Identify which cell holds the provided text, then report its [x, y] central coordinate. 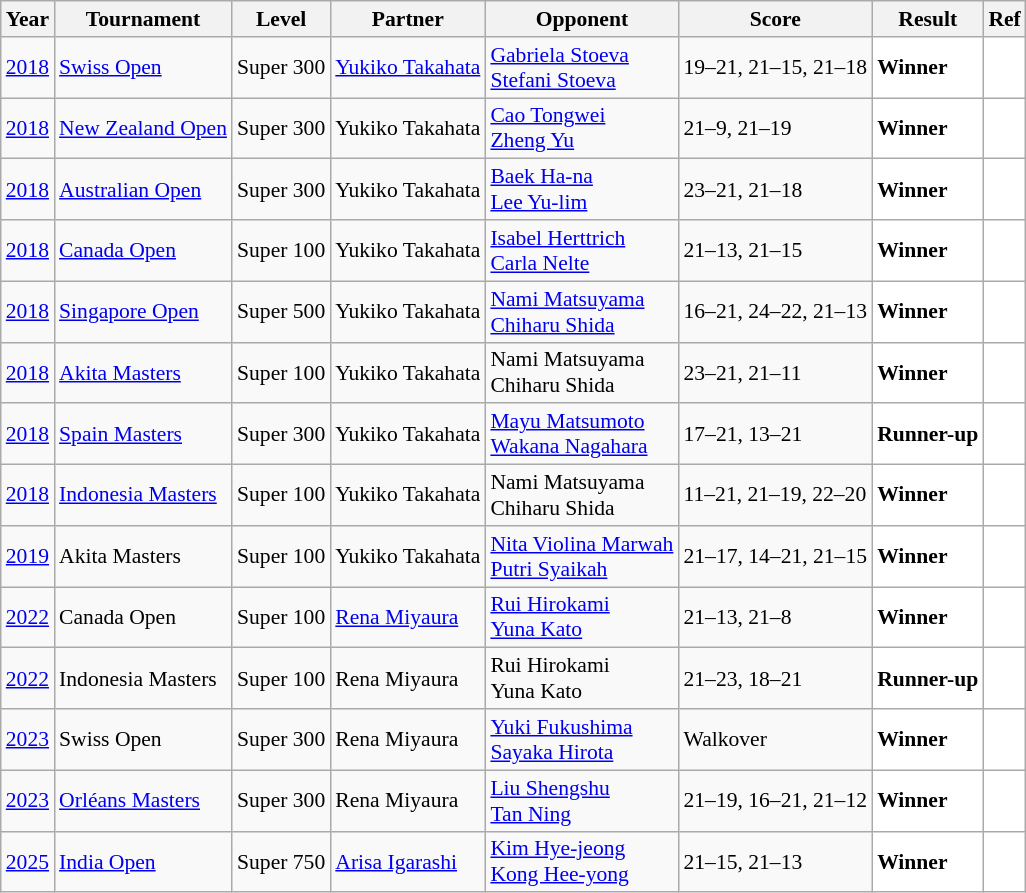
23–21, 21–18 [775, 190]
21–19, 16–21, 21–12 [775, 800]
Opponent [582, 19]
Gabriela Stoeva Stefani Stoeva [582, 68]
Mayu Matsumoto Wakana Nagahara [582, 434]
21–13, 21–15 [775, 250]
New Zealand Open [143, 128]
Spain Masters [143, 434]
16–21, 24–22, 21–13 [775, 312]
23–21, 21–11 [775, 372]
21–17, 14–21, 21–15 [775, 556]
21–23, 18–21 [775, 678]
Yuki Fukushima Sayaka Hirota [582, 740]
Score [775, 19]
Arisa Igarashi [408, 862]
11–21, 21–19, 22–20 [775, 496]
Tournament [143, 19]
Orléans Masters [143, 800]
2019 [28, 556]
Year [28, 19]
Super 500 [281, 312]
Walkover [775, 740]
2025 [28, 862]
21–15, 21–13 [775, 862]
Super 750 [281, 862]
21–13, 21–8 [775, 618]
India Open [143, 862]
Singapore Open [143, 312]
Level [281, 19]
Kim Hye-jeong Kong Hee-yong [582, 862]
Isabel Herttrich Carla Nelte [582, 250]
Baek Ha-na Lee Yu-lim [582, 190]
Result [928, 19]
Ref [1004, 19]
Partner [408, 19]
Liu Shengshu Tan Ning [582, 800]
Cao Tongwei Zheng Yu [582, 128]
19–21, 21–15, 21–18 [775, 68]
Australian Open [143, 190]
21–9, 21–19 [775, 128]
17–21, 13–21 [775, 434]
Nita Violina Marwah Putri Syaikah [582, 556]
